Extract the (X, Y) coordinate from the center of the cell holding the provided text.  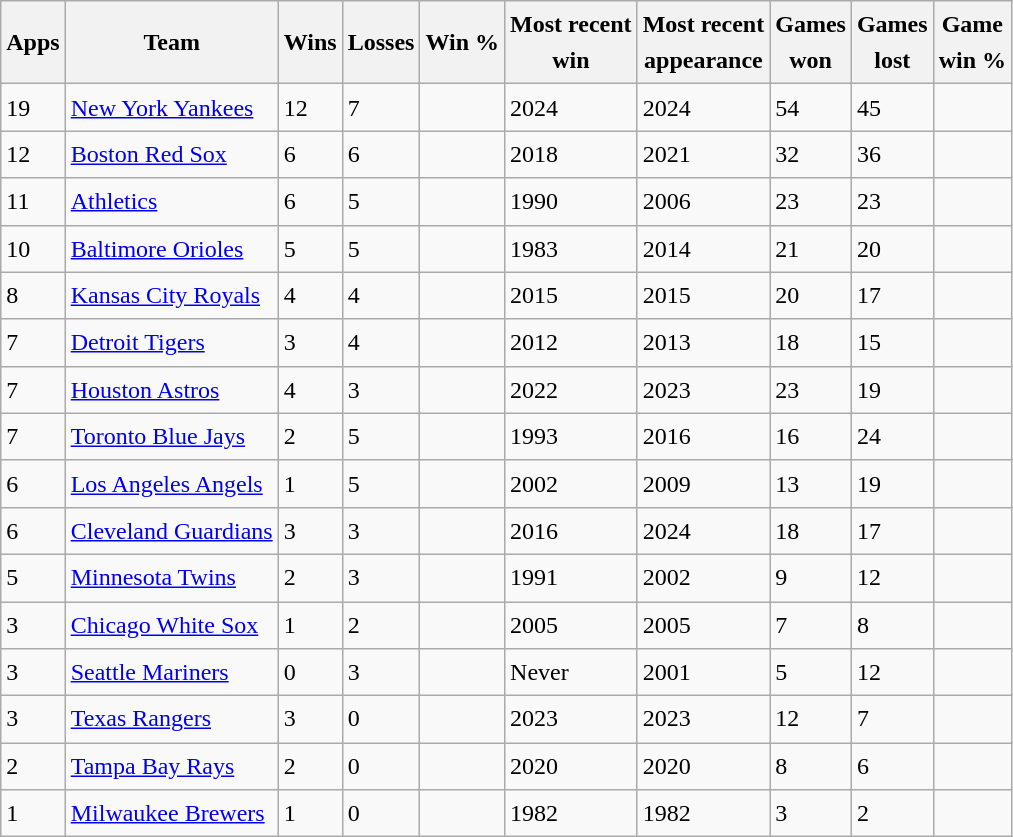
Kansas City Royals (172, 296)
54 (811, 108)
2006 (704, 202)
Gameslost (892, 42)
Baltimore Orioles (172, 248)
Texas Rangers (172, 720)
New York Yankees (172, 108)
2021 (704, 154)
13 (811, 484)
Team (172, 42)
Detroit Tigers (172, 342)
Boston Red Sox (172, 154)
1991 (572, 578)
21 (811, 248)
Win % (462, 42)
Wins (310, 42)
Houston Astros (172, 390)
36 (892, 154)
32 (811, 154)
Minnesota Twins (172, 578)
Most recentappearance (704, 42)
11 (33, 202)
Gameswon (811, 42)
1993 (572, 436)
45 (892, 108)
2014 (704, 248)
16 (811, 436)
2012 (572, 342)
24 (892, 436)
Seattle Mariners (172, 672)
1983 (572, 248)
Never (572, 672)
1990 (572, 202)
Milwaukee Brewers (172, 814)
Gamewin % (972, 42)
9 (811, 578)
Los Angeles Angels (172, 484)
Tampa Bay Rays (172, 766)
10 (33, 248)
2018 (572, 154)
Most recentwin (572, 42)
Athletics (172, 202)
Apps (33, 42)
2009 (704, 484)
15 (892, 342)
2022 (572, 390)
Toronto Blue Jays (172, 436)
2013 (704, 342)
2001 (704, 672)
Losses (381, 42)
Chicago White Sox (172, 626)
Cleveland Guardians (172, 530)
